Search for the cell housing the specified text and yield its (X, Y) center coordinate. 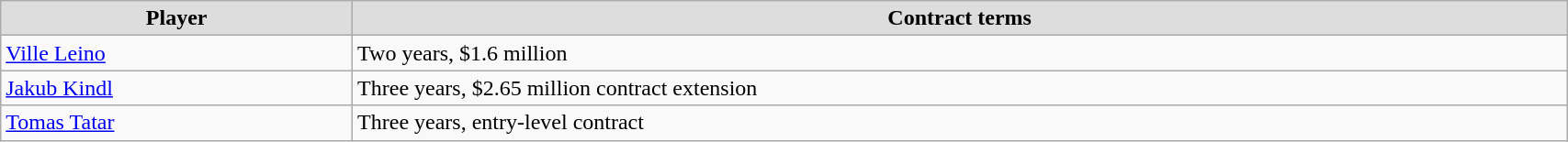
Three years, entry-level contract (960, 123)
Jakub Kindl (176, 88)
Two years, $1.6 million (960, 53)
Three years, $2.65 million contract extension (960, 88)
Contract terms (960, 18)
Tomas Tatar (176, 123)
Player (176, 18)
Ville Leino (176, 53)
